Return [X, Y] of the center of cell containing provided text 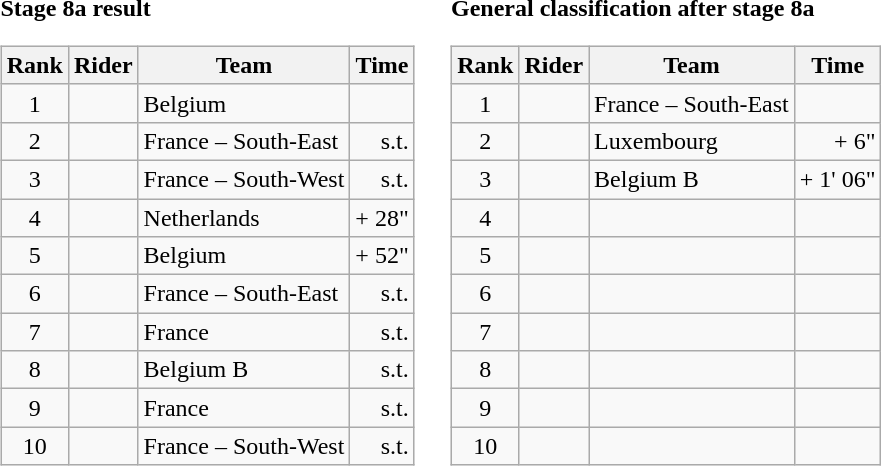
Luxembourg [692, 141]
+ 1' 06" [838, 179]
+ 28" [382, 217]
+ 6" [838, 141]
Netherlands [244, 217]
+ 52" [382, 256]
